Return (X, Y) of the center of cell containing provided text 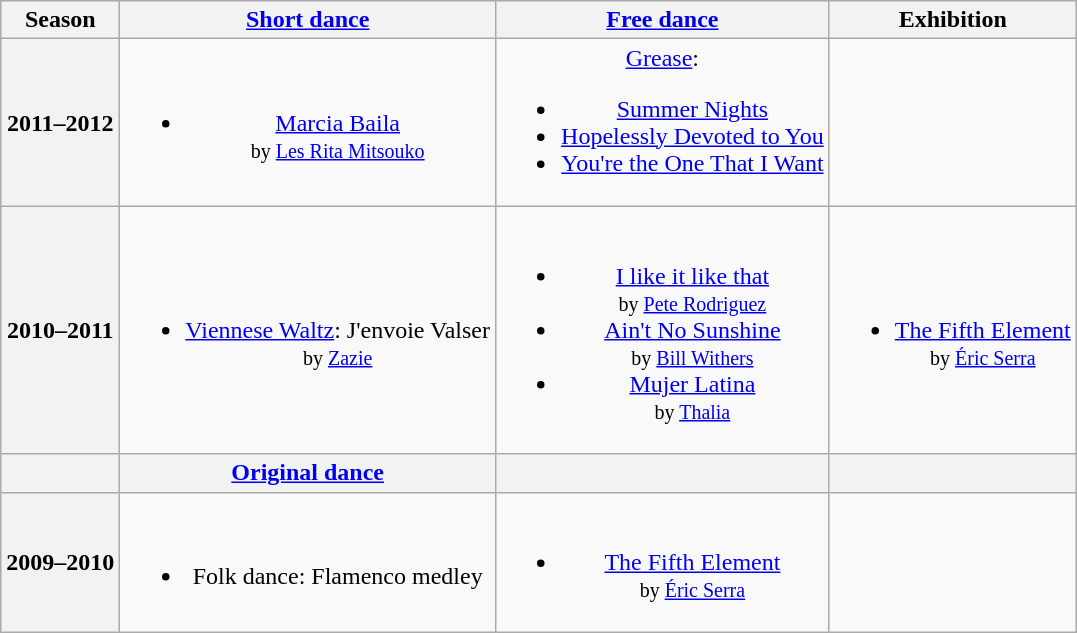
Marcia Baila by Les Rita Mitsouko (308, 122)
2011–2012 (60, 122)
I like it like that by Pete Rodriguez Ain't No Sunshine by Bill Withers Mujer Latina by Thalia (663, 330)
Viennese Waltz: J'envoie Valser by Zazie (308, 330)
Short dance (308, 20)
Free dance (663, 20)
Original dance (308, 473)
Grease:Summer NightsHopelessly Devoted to YouYou're the One That I Want (663, 122)
Season (60, 20)
2009–2010 (60, 562)
2010–2011 (60, 330)
Folk dance: Flamenco medley (308, 562)
Exhibition (952, 20)
